From the cell containing the given text, extract its center point as [X, Y] coordinate. 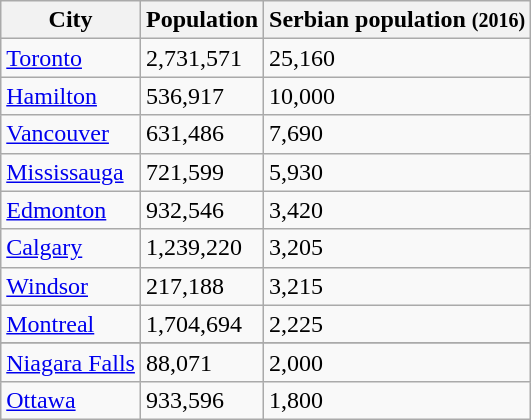
721,599 [202, 172]
Niagara Falls [71, 362]
631,486 [202, 134]
88,071 [202, 362]
Mississauga [71, 172]
Population [202, 20]
Windsor [71, 286]
3,215 [398, 286]
Toronto [71, 58]
3,420 [398, 210]
2,225 [398, 324]
1,800 [398, 400]
1,704,694 [202, 324]
933,596 [202, 400]
1,239,220 [202, 248]
Montreal [71, 324]
Calgary [71, 248]
7,690 [398, 134]
Serbian population (2016) [398, 20]
5,930 [398, 172]
Edmonton [71, 210]
536,917 [202, 96]
2,000 [398, 362]
Vancouver [71, 134]
City [71, 20]
217,188 [202, 286]
10,000 [398, 96]
3,205 [398, 248]
932,546 [202, 210]
2,731,571 [202, 58]
25,160 [398, 58]
Hamilton [71, 96]
Ottawa [71, 400]
